For the text-containing cell, return its midpoint in (x, y) coordinate format. 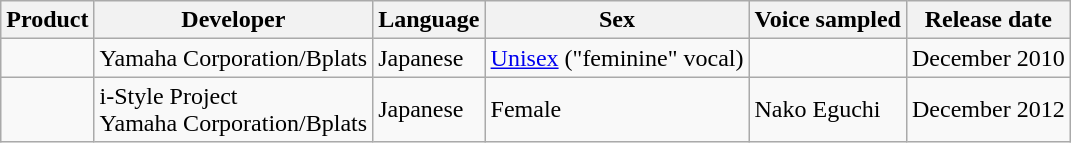
Sex (617, 20)
Unisex ("feminine" vocal) (617, 58)
Product (48, 20)
Release date (988, 20)
Language (429, 20)
Nako Eguchi (828, 110)
i-Style ProjectYamaha Corporation/Bplats (234, 110)
Yamaha Corporation/Bplats (234, 58)
December 2010 (988, 58)
Female (617, 110)
Voice sampled (828, 20)
Developer (234, 20)
December 2012 (988, 110)
